Detect which cell encompasses the target text, then output its (X, Y) center coordinate. 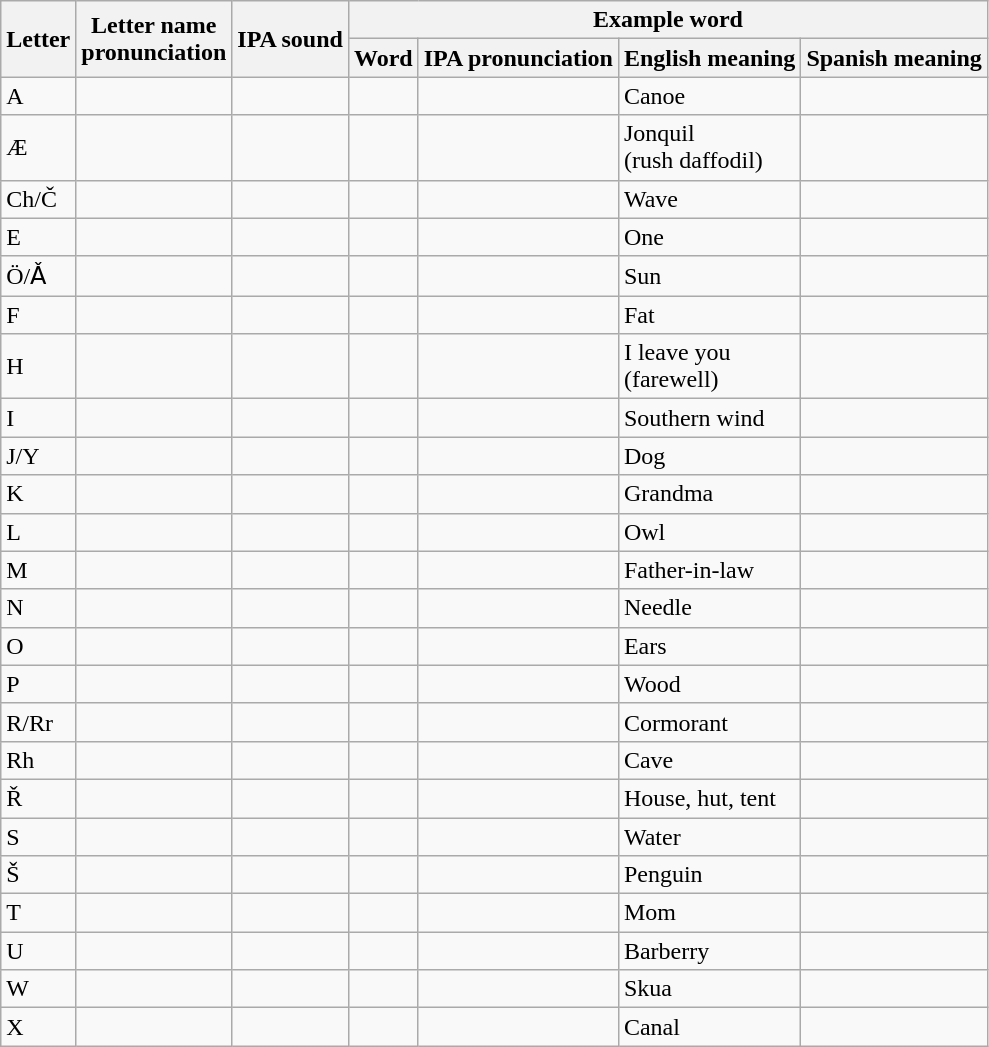
H (38, 366)
X (38, 1027)
R/Rr (38, 722)
A (38, 96)
English meaning (709, 58)
IPA pronunciation (518, 58)
Word (383, 58)
IPA sound (290, 39)
J/Y (38, 456)
I (38, 418)
S (38, 837)
U (38, 951)
Father-in-law (709, 570)
Ö/Ǎ (38, 276)
One (709, 237)
L (38, 532)
Ch/Č (38, 199)
W (38, 989)
T (38, 913)
Cormorant (709, 722)
Wave (709, 199)
I leave you(farewell) (709, 366)
Cave (709, 760)
Barberry (709, 951)
Mom (709, 913)
O (38, 646)
Owl (709, 532)
Example word (668, 20)
Water (709, 837)
Jonquil(rush daffodil) (709, 148)
Grandma (709, 494)
Southern wind (709, 418)
P (38, 684)
House, hut, tent (709, 798)
Needle (709, 608)
Skua (709, 989)
Rh (38, 760)
N (38, 608)
Æ (38, 148)
Spanish meaning (894, 58)
F (38, 315)
Dog (709, 456)
Ř (38, 798)
Ears (709, 646)
Canal (709, 1027)
Wood (709, 684)
M (38, 570)
Canoe (709, 96)
Letter namepronunciation (154, 39)
K (38, 494)
Fat (709, 315)
Sun (709, 276)
Š (38, 875)
E (38, 237)
Letter (38, 39)
Penguin (709, 875)
